Provide the [X, Y] coordinate of the cell's center where the given text is located.  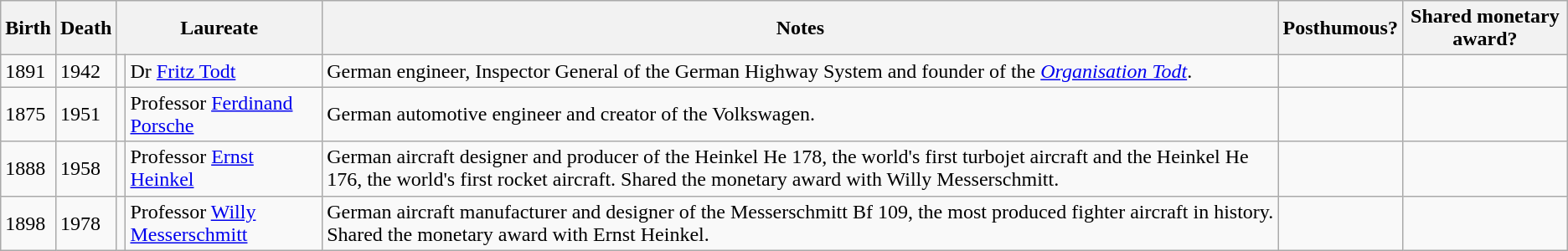
Dr Fritz Todt [224, 71]
1898 [28, 223]
Professor Ferdinand Porsche [224, 114]
Posthumous? [1340, 28]
1888 [28, 169]
1951 [85, 114]
Birth [28, 28]
1891 [28, 71]
Shared monetary award? [1484, 28]
Laureate [219, 28]
Professor Willy Messerschmitt [224, 223]
1978 [85, 223]
Notes [801, 28]
German engineer, Inspector General of the German Highway System and founder of the Organisation Todt. [801, 71]
1958 [85, 169]
German automotive engineer and creator of the Volkswagen. [801, 114]
Death [85, 28]
1875 [28, 114]
1942 [85, 71]
Professor Ernst Heinkel [224, 169]
